Return the [x, y] coordinate for the center point of the cell that contains the specified text.  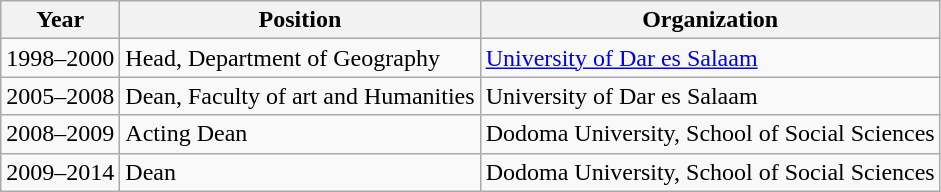
Dean [300, 172]
2005–2008 [60, 96]
Acting Dean [300, 134]
2008–2009 [60, 134]
2009–2014 [60, 172]
Head, Department of Geography [300, 58]
Year [60, 20]
Organization [710, 20]
Position [300, 20]
Dean, Faculty of art and Humanities [300, 96]
1998–2000 [60, 58]
